Determine the [X, Y] coordinate at the center of the cell enclosing the given text.  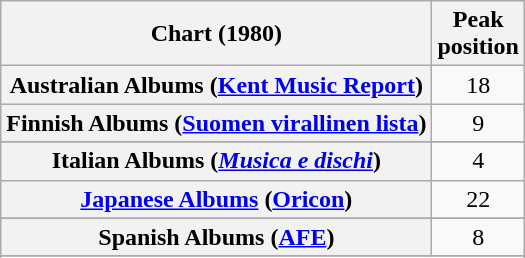
Australian Albums (Kent Music Report) [216, 85]
22 [478, 199]
8 [478, 237]
Japanese Albums (Oricon) [216, 199]
9 [478, 123]
Spanish Albums (AFE) [216, 237]
18 [478, 85]
Italian Albums (Musica e dischi) [216, 161]
Chart (1980) [216, 34]
Finnish Albums (Suomen virallinen lista) [216, 123]
Peakposition [478, 34]
4 [478, 161]
